Find where the given text appears and provide that cell's center as (X, Y) coordinate. 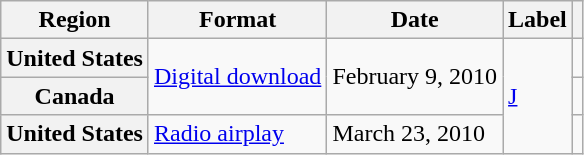
Digital download (237, 77)
J (538, 96)
Date (415, 20)
February 9, 2010 (415, 77)
Region (75, 20)
Label (538, 20)
Format (237, 20)
March 23, 2010 (415, 134)
Canada (75, 96)
Radio airplay (237, 134)
